Provide the [X, Y] coordinate of the cell's center where the given text is located.  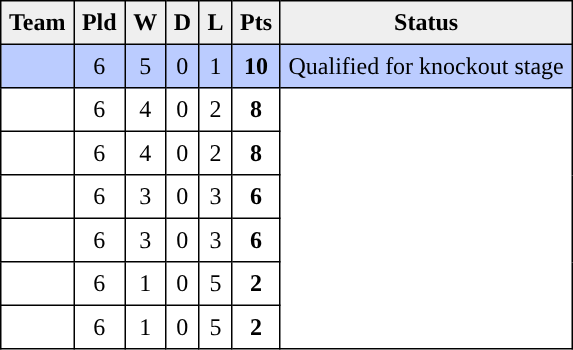
Qualified for knockout stage [426, 66]
D [182, 23]
Pts [256, 23]
W [145, 23]
L [216, 23]
10 [256, 66]
Pld [100, 23]
Team [38, 23]
Status [426, 23]
